Search for the cell housing the specified text and yield its (X, Y) center coordinate. 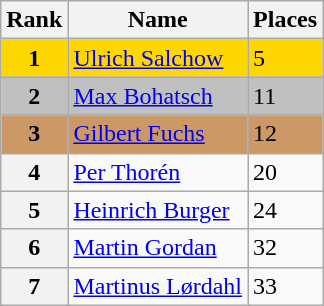
11 (286, 96)
6 (34, 248)
Per Thorén (158, 172)
Heinrich Burger (158, 210)
Max Bohatsch (158, 96)
Places (286, 20)
33 (286, 286)
Ulrich Salchow (158, 58)
1 (34, 58)
3 (34, 134)
Rank (34, 20)
24 (286, 210)
Martin Gordan (158, 248)
20 (286, 172)
4 (34, 172)
Gilbert Fuchs (158, 134)
7 (34, 286)
12 (286, 134)
Martinus Lørdahl (158, 286)
Name (158, 20)
32 (286, 248)
2 (34, 96)
